Find where the given text appears and provide that cell's center as (X, Y) coordinate. 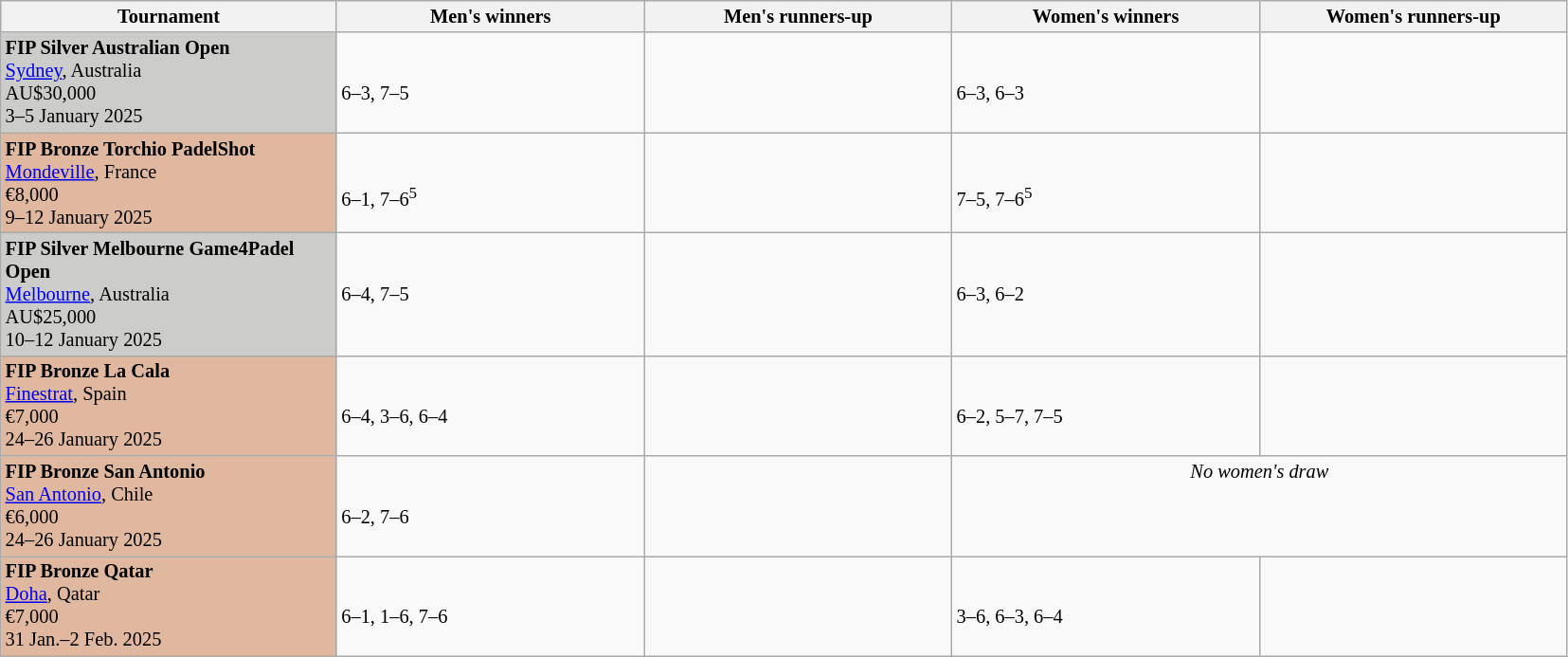
6–1, 1–6, 7–6 (491, 606)
Men's runners-up (798, 16)
6–3, 6–3 (1107, 82)
6–1, 7–65 (491, 183)
FIP Bronze Torchio PadelShotMondeville, France€8,0009–12 January 2025 (169, 183)
No women's draw (1260, 506)
FIP Bronze QatarDoha, Qatar€7,00031 Jan.–2 Feb. 2025 (169, 606)
Women's winners (1107, 16)
FIP Silver Australian OpenSydney, AustraliaAU$30,0003–5 January 2025 (169, 82)
FIP Bronze San AntonioSan Antonio, Chile€6,00024–26 January 2025 (169, 506)
6–2, 5–7, 7–5 (1107, 406)
Women's runners-up (1414, 16)
Tournament (169, 16)
Men's winners (491, 16)
FIP Silver Melbourne Game4Padel OpenMelbourne, AustraliaAU$25,00010–12 January 2025 (169, 294)
6–4, 3–6, 6–4 (491, 406)
7–5, 7–65 (1107, 183)
6–4, 7–5 (491, 294)
6–3, 7–5 (491, 82)
3–6, 6–3, 6–4 (1107, 606)
6–2, 7–6 (491, 506)
6–3, 6–2 (1107, 294)
FIP Bronze La CalaFinestrat, Spain€7,00024–26 January 2025 (169, 406)
